Locate the cell with the specified text and output its [X, Y] center coordinate. 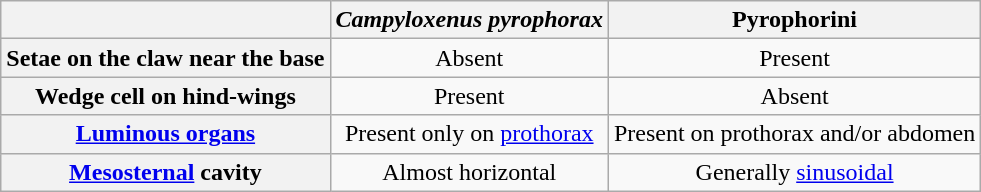
Present on prothorax and/or abdomen [794, 134]
Campyloxenus pyrophorax [469, 20]
Setae on the claw near the base [166, 58]
Generally sinusoidal [794, 172]
Mesosternal cavity [166, 172]
Almost horizontal [469, 172]
Pyrophorini [794, 20]
Present only on prothorax [469, 134]
Luminous organs [166, 134]
Wedge cell on hind-wings [166, 96]
